Pinpoint the cell where the given text exists, returning its [x, y] midpoint coordinate. 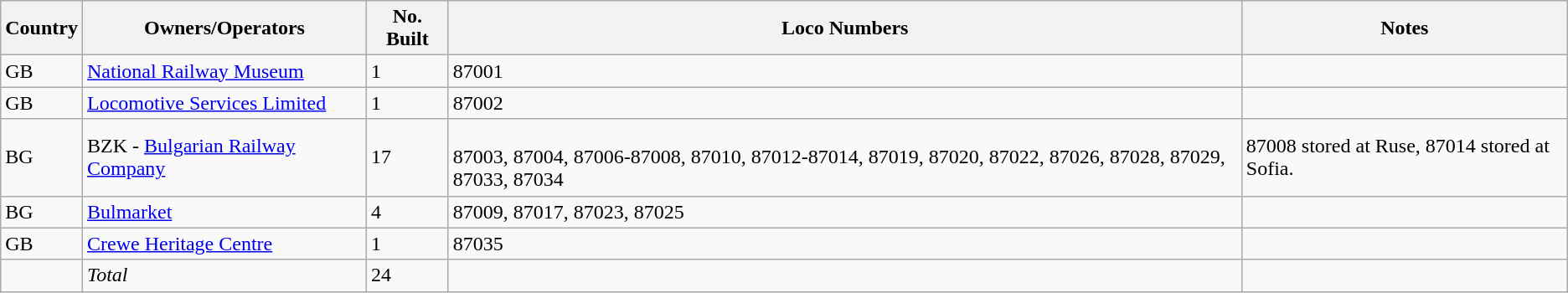
Total [224, 275]
Owners/Operators [224, 28]
Locomotive Services Limited [224, 103]
Country [42, 28]
87002 [844, 103]
87003, 87004, 87006-87008, 87010, 87012-87014, 87019, 87020, 87022, 87026, 87028, 87029, 87033, 87034 [844, 157]
24 [407, 275]
No. Built [407, 28]
4 [407, 212]
87008 stored at Ruse, 87014 stored at Sofia. [1404, 157]
Crewe Heritage Centre [224, 244]
87009, 87017, 87023, 87025 [844, 212]
87001 [844, 71]
Notes [1404, 28]
Loco Numbers [844, 28]
87035 [844, 244]
BZK - Bulgarian Railway Company [224, 157]
17 [407, 157]
Bulmarket [224, 212]
National Railway Museum [224, 71]
